Pinpoint the cell where the given text exists, returning its [X, Y] midpoint coordinate. 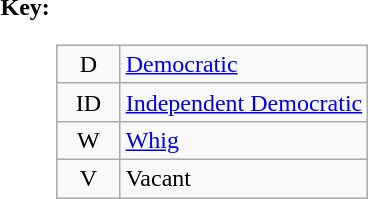
V [89, 178]
W [89, 140]
Vacant [244, 178]
Democratic [244, 64]
ID [89, 102]
Independent Democratic [244, 102]
D [89, 64]
Whig [244, 140]
